For the text-containing cell, return its midpoint in [X, Y] coordinate format. 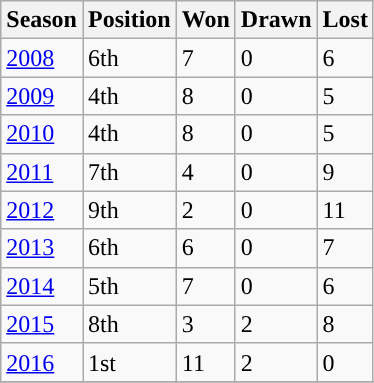
Won [206, 20]
2010 [42, 134]
2015 [42, 324]
5th [129, 286]
Season [42, 20]
9 [345, 172]
4 [206, 172]
9th [129, 210]
2012 [42, 210]
2009 [42, 96]
3 [206, 324]
2013 [42, 248]
2016 [42, 362]
8th [129, 324]
7th [129, 172]
2014 [42, 286]
2008 [42, 58]
Drawn [276, 20]
Lost [345, 20]
2011 [42, 172]
Position [129, 20]
1st [129, 362]
